Capture the cell that displays the provided text and extract its [X, Y] central coordinate. 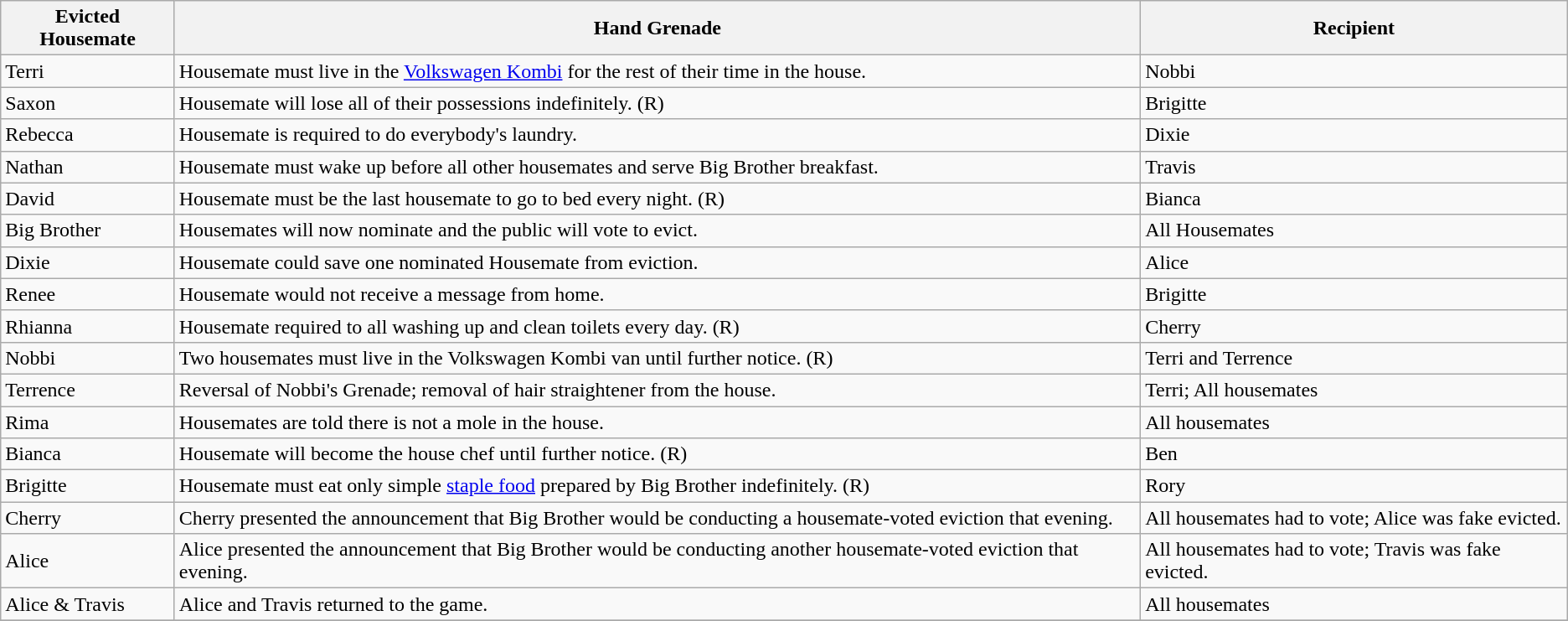
Housemate will become the house chef until further notice. (R) [657, 454]
Hand Grenade [657, 28]
Housemate must eat only simple staple food prepared by Big Brother indefinitely. (R) [657, 486]
Rhianna [87, 326]
Rima [87, 422]
Housemate could save one nominated Housemate from eviction. [657, 262]
Big Brother [87, 230]
Alice presented the announcement that Big Brother would be conducting another housemate-voted eviction that evening. [657, 561]
Housemate must be the last housemate to go to bed every night. (R) [657, 199]
Terrence [87, 390]
All housemates had to vote; Alice was fake evicted. [1354, 518]
David [87, 199]
Rebecca [87, 135]
Housemate must wake up before all other housemates and serve Big Brother breakfast. [657, 167]
Terri [87, 71]
Nathan [87, 167]
Terri; All housemates [1354, 390]
Saxon [87, 103]
Housemate must live in the Volkswagen Kombi for the rest of their time in the house. [657, 71]
Housemate would not receive a message from home. [657, 294]
Alice and Travis returned to the game. [657, 604]
Housemates will now nominate and the public will vote to evict. [657, 230]
All Housemates [1354, 230]
Travis [1354, 167]
Recipient [1354, 28]
Housemates are told there is not a mole in the house. [657, 422]
Ben [1354, 454]
Housemate will lose all of their possessions indefinitely. (R) [657, 103]
Cherry presented the announcement that Big Brother would be conducting a housemate-voted eviction that evening. [657, 518]
All housemates had to vote; Travis was fake evicted. [1354, 561]
Reversal of Nobbi's Grenade; removal of hair straightener from the house. [657, 390]
Terri and Terrence [1354, 358]
Renee [87, 294]
Housemate required to all washing up and clean toilets every day. (R) [657, 326]
Rory [1354, 486]
Alice & Travis [87, 604]
Two housemates must live in the Volkswagen Kombi van until further notice. (R) [657, 358]
Housemate is required to do everybody's laundry. [657, 135]
Evicted Housemate [87, 28]
